Detect which cell encompasses the target text, then output its (X, Y) center coordinate. 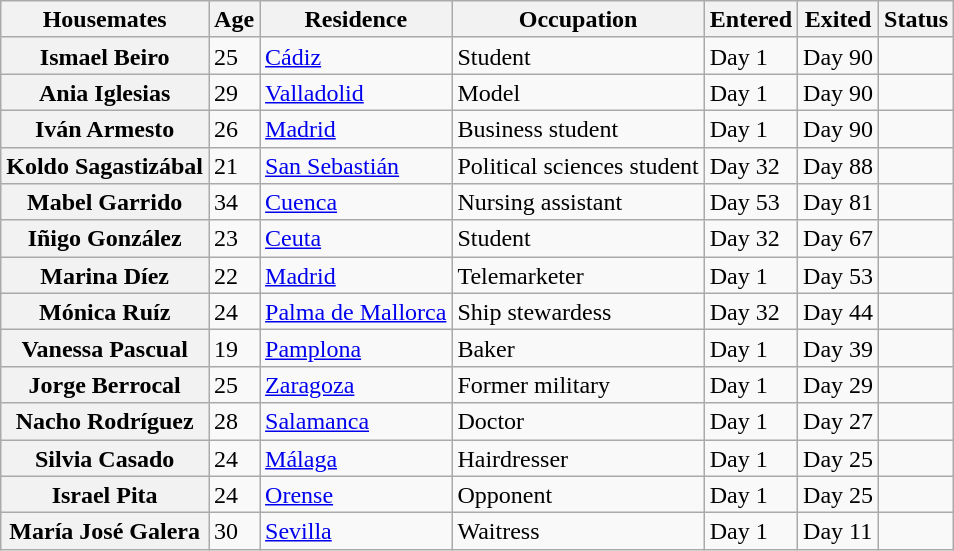
Model (578, 92)
Pamplona (356, 348)
Housemates (105, 20)
Palma de Mallorca (356, 312)
Ania Iglesias (105, 92)
Hairdresser (578, 458)
22 (234, 276)
Israel Pita (105, 494)
Day 44 (838, 312)
Salamanca (356, 422)
Day 67 (838, 238)
Former military (578, 384)
Doctor (578, 422)
Entered (750, 20)
Marina Díez (105, 276)
Occupation (578, 20)
Cádiz (356, 56)
Silvia Casado (105, 458)
Sevilla (356, 532)
Age (234, 20)
Koldo Sagastizábal (105, 166)
Vanessa Pascual (105, 348)
Political sciences student (578, 166)
19 (234, 348)
Orense (356, 494)
Day 39 (838, 348)
23 (234, 238)
Ceuta (356, 238)
Day 81 (838, 202)
Nursing assistant (578, 202)
San Sebastián (356, 166)
Jorge Berrocal (105, 384)
21 (234, 166)
Mónica Ruíz (105, 312)
Business student (578, 128)
Nacho Rodríguez (105, 422)
Baker (578, 348)
Telemarketer (578, 276)
29 (234, 92)
María José Galera (105, 532)
26 (234, 128)
Mabel Garrido (105, 202)
Cuenca (356, 202)
28 (234, 422)
Zaragoza (356, 384)
Ismael Beiro (105, 56)
Day 11 (838, 532)
Málaga (356, 458)
Iñigo González (105, 238)
Waitress (578, 532)
Day 27 (838, 422)
Exited (838, 20)
Opponent (578, 494)
Day 29 (838, 384)
34 (234, 202)
Residence (356, 20)
Day 88 (838, 166)
30 (234, 532)
Valladolid (356, 92)
Ship stewardess (578, 312)
Iván Armesto (105, 128)
Status (916, 20)
